Detect which cell encompasses the target text, then output its (X, Y) center coordinate. 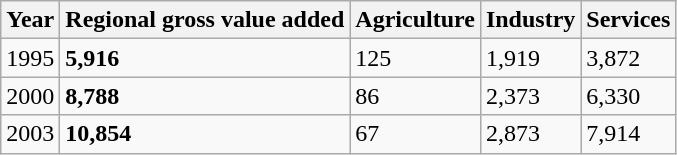
Agriculture (416, 20)
6,330 (628, 96)
Year (30, 20)
67 (416, 134)
2,373 (530, 96)
8,788 (205, 96)
10,854 (205, 134)
7,914 (628, 134)
Services (628, 20)
2003 (30, 134)
125 (416, 58)
Industry (530, 20)
3,872 (628, 58)
2,873 (530, 134)
1,919 (530, 58)
Regional gross value added (205, 20)
2000 (30, 96)
86 (416, 96)
1995 (30, 58)
5,916 (205, 58)
